For the text-containing cell, return its midpoint in (x, y) coordinate format. 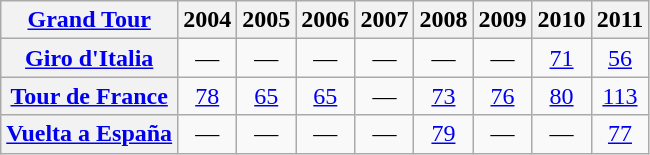
2011 (620, 20)
113 (620, 96)
80 (562, 96)
2008 (444, 20)
Vuelta a España (90, 134)
2004 (208, 20)
Giro d'Italia (90, 58)
73 (444, 96)
Tour de France (90, 96)
2010 (562, 20)
2007 (384, 20)
79 (444, 134)
2005 (266, 20)
56 (620, 58)
76 (502, 96)
78 (208, 96)
Grand Tour (90, 20)
2009 (502, 20)
71 (562, 58)
2006 (326, 20)
77 (620, 134)
